Return (x, y) of the center of cell containing provided text 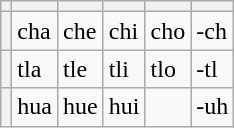
tla (35, 69)
-ch (212, 31)
tlo (168, 69)
chi (124, 31)
hua (35, 107)
cho (168, 31)
-tl (212, 69)
hue (81, 107)
-uh (212, 107)
che (81, 31)
cha (35, 31)
hui (124, 107)
tli (124, 69)
tle (81, 69)
